Find where the given text appears and provide that cell's center as (X, Y) coordinate. 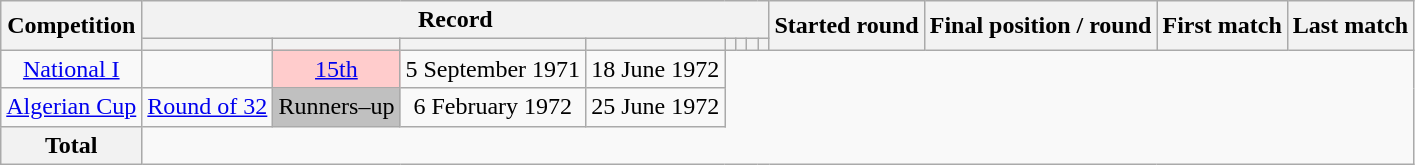
15th (336, 69)
National I (72, 69)
Final position / round (1040, 26)
Runners–up (336, 107)
18 June 1972 (656, 69)
Total (72, 145)
Started round (846, 26)
5 September 1971 (493, 69)
First match (1222, 26)
Record (456, 20)
Algerian Cup (72, 107)
Competition (72, 26)
Round of 32 (208, 107)
6 February 1972 (493, 107)
25 June 1972 (656, 107)
Last match (1350, 26)
